Identify which cell holds the provided text, then report its [X, Y] central coordinate. 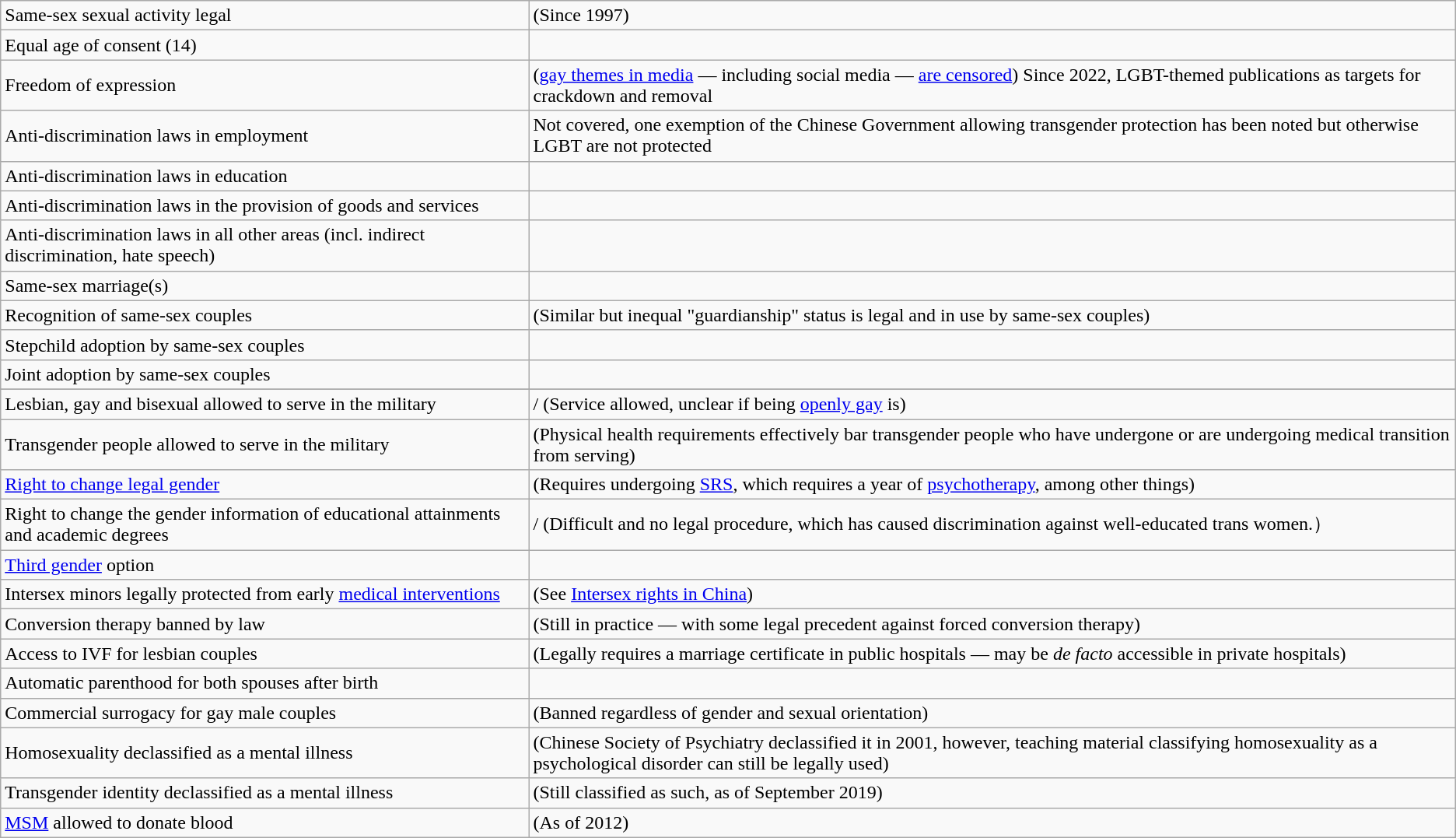
Lesbian, gay and bisexual allowed to serve in the military [264, 404]
Homosexuality declassified as a mental illness [264, 753]
/ (Difficult and no legal procedure, which has caused discrimination against well-educated trans women.） [992, 524]
Transgender identity declassified as a mental illness [264, 793]
(Still classified as such, as of September 2019) [992, 793]
/ (Service allowed, unclear if being openly gay is) [992, 404]
Stepchild adoption by same-sex couples [264, 345]
(Legally requires a marriage certificate in public hospitals — may be de facto accessible in private hospitals) [992, 654]
(Similar but inequal "guardianship" status is legal and in use by same-sex couples) [992, 315]
(See Intersex rights in China) [992, 594]
Right to change the gender information of educational attainments and academic degrees [264, 524]
Anti-discrimination laws in education [264, 176]
Equal age of consent (14) [264, 45]
MSM allowed to donate blood [264, 822]
Recognition of same-sex couples [264, 315]
Automatic parenthood for both spouses after birth [264, 683]
(Since 1997) [992, 16]
Right to change legal gender [264, 485]
(Physical health requirements effectively bar transgender people who have undergone or are undergoing medical transition from serving) [992, 444]
Anti-discrimination laws in the provision of goods and services [264, 205]
Not covered, one exemption of the Chinese Government allowing transgender protection has been noted but otherwise LGBT are not protected [992, 135]
Anti-discrimination laws in all other areas (incl. indirect discrimination, hate speech) [264, 246]
Anti-discrimination laws in employment [264, 135]
Access to IVF for lesbian couples [264, 654]
(Still in practice — with some legal precedent against forced conversion therapy) [992, 624]
(gay themes in media — including social media — are censored) Since 2022, LGBT-themed publications as targets for crackdown and removal [992, 86]
Third gender option [264, 565]
Same-sex sexual activity legal [264, 16]
Commercial surrogacy for gay male couples [264, 713]
(As of 2012) [992, 822]
Freedom of expression [264, 86]
(Banned regardless of gender and sexual orientation) [992, 713]
Joint adoption by same-sex couples [264, 374]
(Requires undergoing SRS, which requires a year of psychotherapy, among other things) [992, 485]
Same-sex marriage(s) [264, 286]
Transgender people allowed to serve in the military [264, 444]
Intersex minors legally protected from early medical interventions [264, 594]
Conversion therapy banned by law [264, 624]
